Return the (X, Y) coordinate for the center point of the cell that contains the specified text.  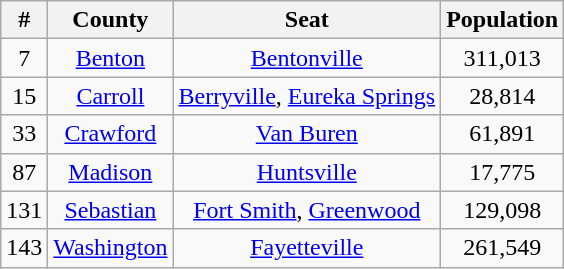
Population (502, 20)
261,549 (502, 248)
Huntsville (307, 172)
Sebastian (110, 210)
Seat (307, 20)
County (110, 20)
131 (24, 210)
Fort Smith, Greenwood (307, 210)
# (24, 20)
Benton (110, 58)
Madison (110, 172)
Bentonville (307, 58)
143 (24, 248)
17,775 (502, 172)
15 (24, 96)
Berryville, Eureka Springs (307, 96)
Washington (110, 248)
61,891 (502, 134)
Carroll (110, 96)
311,013 (502, 58)
Crawford (110, 134)
28,814 (502, 96)
33 (24, 134)
Fayetteville (307, 248)
129,098 (502, 210)
87 (24, 172)
7 (24, 58)
Van Buren (307, 134)
